Detect which cell encompasses the target text, then output its (x, y) center coordinate. 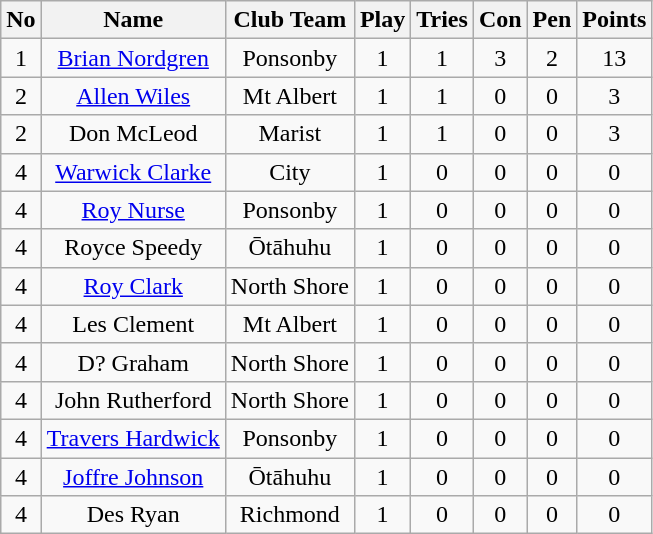
Des Ryan (133, 515)
Roy Nurse (133, 210)
Joffre Johnson (133, 477)
D? Graham (133, 362)
Travers Hardwick (133, 438)
Allen Wiles (133, 96)
John Rutherford (133, 400)
Richmond (290, 515)
Pen (552, 20)
Royce Speedy (133, 248)
Don McLeod (133, 134)
Name (133, 20)
Warwick Clarke (133, 172)
Roy Clark (133, 286)
Club Team (290, 20)
Points (614, 20)
Les Clement (133, 324)
Play (382, 20)
No (21, 20)
Marist (290, 134)
Brian Nordgren (133, 58)
Tries (442, 20)
13 (614, 58)
City (290, 172)
Con (500, 20)
